From the cell containing the given text, extract its center point as [X, Y] coordinate. 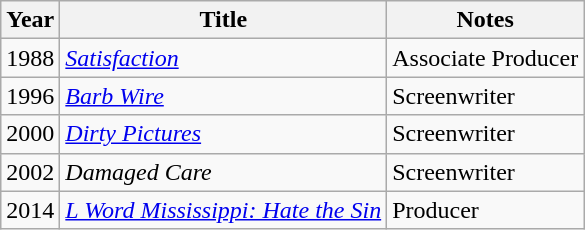
Year [30, 20]
Producer [486, 210]
Damaged Care [224, 172]
Satisfaction [224, 58]
1996 [30, 96]
Dirty Pictures [224, 134]
Title [224, 20]
1988 [30, 58]
2000 [30, 134]
2002 [30, 172]
2014 [30, 210]
Associate Producer [486, 58]
L Word Mississippi: Hate the Sin [224, 210]
Notes [486, 20]
Barb Wire [224, 96]
